Find where the given text appears and provide that cell's center as [X, Y] coordinate. 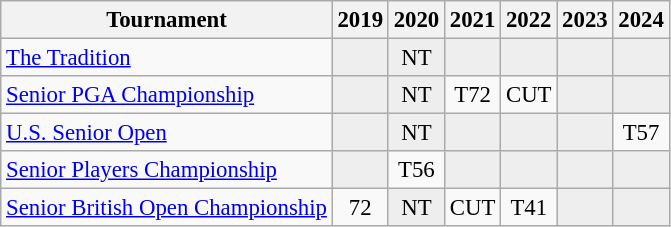
T41 [529, 208]
2020 [416, 20]
Senior PGA Championship [166, 95]
T56 [416, 170]
Tournament [166, 20]
T72 [472, 95]
2023 [585, 20]
72 [360, 208]
2022 [529, 20]
2019 [360, 20]
2021 [472, 20]
Senior British Open Championship [166, 208]
2024 [641, 20]
T57 [641, 133]
U.S. Senior Open [166, 133]
Senior Players Championship [166, 170]
The Tradition [166, 58]
